Extract the (X, Y) coordinate from the center of the cell holding the provided text.  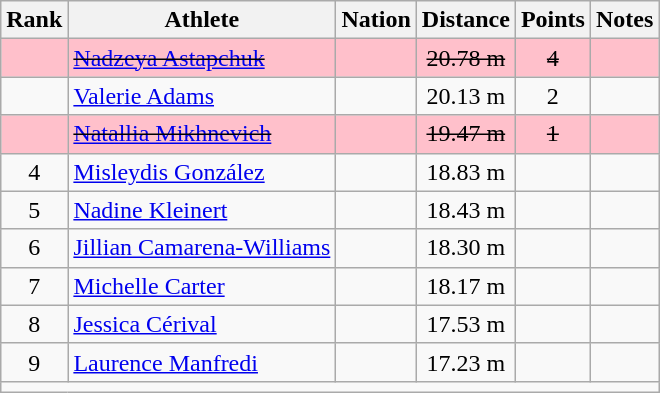
Nadine Kleinert (202, 210)
Natallia Mikhnevich (202, 134)
17.53 m (466, 324)
Nadzeya Astapchuk (202, 58)
Nation (376, 20)
Jillian Camarena-Williams (202, 248)
Misleydis González (202, 172)
18.83 m (466, 172)
2 (552, 96)
1 (552, 134)
18.17 m (466, 286)
Jessica Cérival (202, 324)
Notes (624, 20)
6 (34, 248)
Valerie Adams (202, 96)
Points (552, 20)
19.47 m (466, 134)
Michelle Carter (202, 286)
17.23 m (466, 362)
20.78 m (466, 58)
20.13 m (466, 96)
Athlete (202, 20)
9 (34, 362)
18.43 m (466, 210)
Rank (34, 20)
Laurence Manfredi (202, 362)
7 (34, 286)
18.30 m (466, 248)
Distance (466, 20)
8 (34, 324)
5 (34, 210)
